Return (X, Y) of the center of cell containing provided text 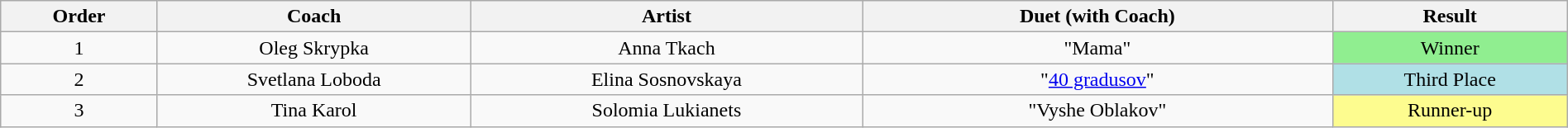
Anna Tkach (667, 48)
Oleg Skrypka (314, 48)
"Vyshe Oblakov" (1097, 111)
Runner-up (1450, 111)
2 (79, 79)
Svetlana Loboda (314, 79)
1 (79, 48)
Result (1450, 17)
Third Place (1450, 79)
3 (79, 111)
Artist (667, 17)
Order (79, 17)
"40 gradusov" (1097, 79)
Coach (314, 17)
Elina Sosnovskaya (667, 79)
"Mama" (1097, 48)
Solomia Lukianets (667, 111)
Tina Karol (314, 111)
Winner (1450, 48)
Duet (with Coach) (1097, 17)
